For the text-containing cell, return its midpoint in (x, y) coordinate format. 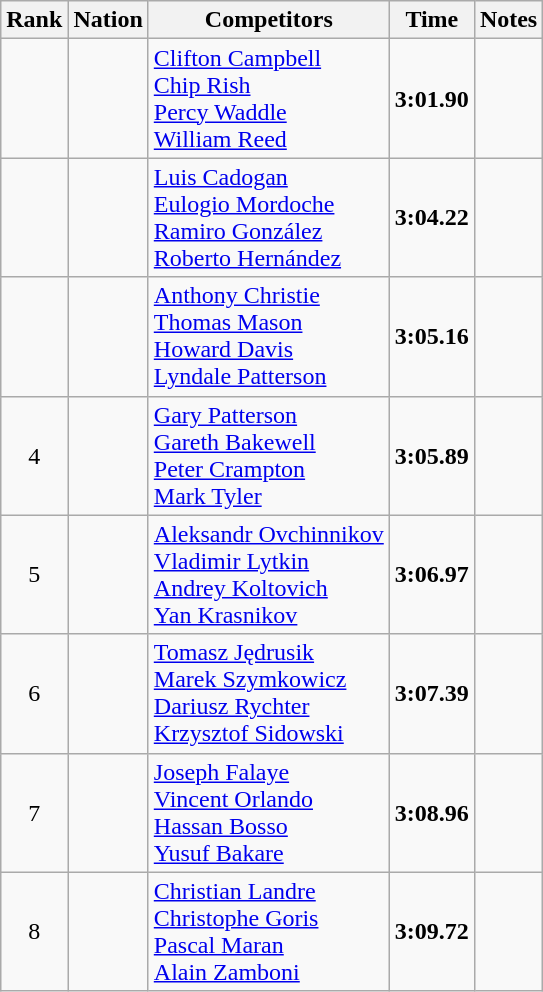
Christian LandreChristophe GorisPascal MaranAlain Zamboni (268, 932)
Nation (108, 20)
5 (34, 574)
3:05.89 (432, 456)
Aleksandr OvchinnikovVladimir LytkinAndrey KoltovichYan Krasnikov (268, 574)
Time (432, 20)
Competitors (268, 20)
Gary PattersonGareth BakewellPeter CramptonMark Tyler (268, 456)
Clifton CampbellChip RishPercy WaddleWilliam Reed (268, 98)
Joseph FalayeVincent OrlandoHassan BossoYusuf Bakare (268, 812)
Notes (508, 20)
3:08.96 (432, 812)
3:06.97 (432, 574)
Tomasz JędrusikMarek SzymkowiczDariusz RychterKrzysztof Sidowski (268, 694)
Rank (34, 20)
Anthony ChristieThomas MasonHoward DavisLyndale Patterson (268, 336)
Luis CadoganEulogio MordocheRamiro GonzálezRoberto Hernández (268, 218)
6 (34, 694)
4 (34, 456)
7 (34, 812)
3:07.39 (432, 694)
3:05.16 (432, 336)
3:04.22 (432, 218)
8 (34, 932)
3:09.72 (432, 932)
3:01.90 (432, 98)
